Detect which cell encompasses the target text, then output its [X, Y] center coordinate. 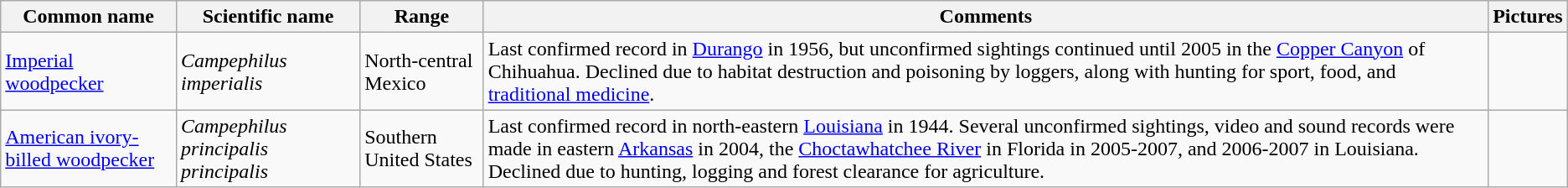
Pictures [1528, 17]
Campephilus principalis principalis [268, 149]
American ivory-billed woodpecker [89, 149]
Comments [985, 17]
Range [422, 17]
Scientific name [268, 17]
Common name [89, 17]
Southern United States [422, 149]
Imperial woodpecker [89, 71]
North-central Mexico [422, 71]
Campephilus imperialis [268, 71]
